Provide the (X, Y) coordinate of the cell's center where the given text is located.  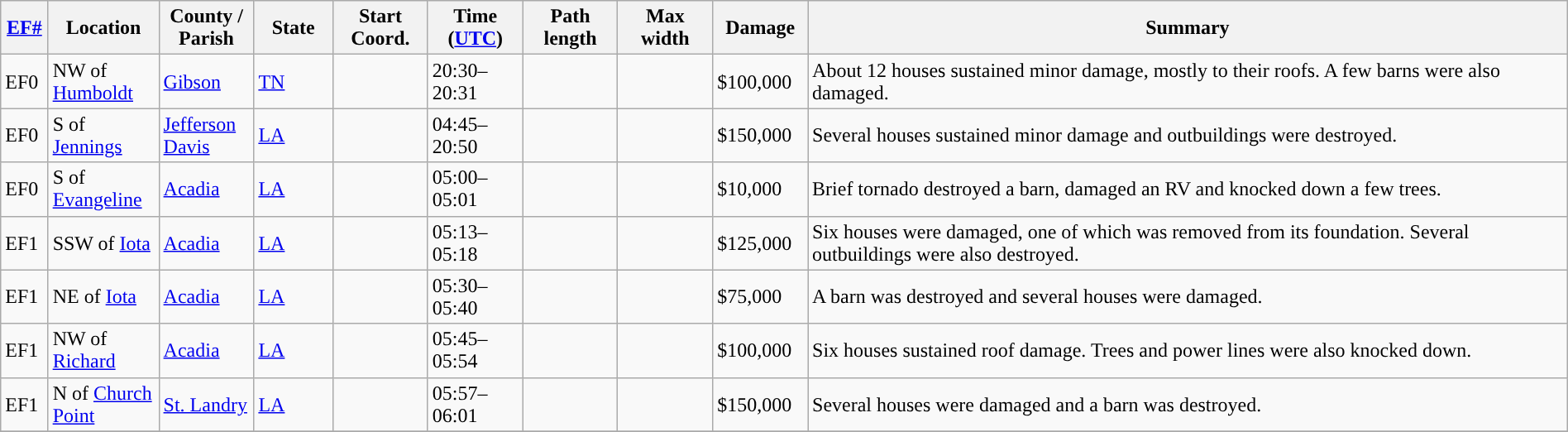
S of Evangeline (103, 189)
05:45–05:54 (475, 351)
$125,000 (761, 243)
04:45–20:50 (475, 136)
$75,000 (761, 296)
20:30–20:31 (475, 81)
Several houses sustained minor damage and outbuildings were destroyed. (1188, 136)
Several houses were damaged and a barn was destroyed. (1188, 404)
Gibson (207, 81)
Summary (1188, 28)
05:00–05:01 (475, 189)
SSW of Iota (103, 243)
EF# (25, 28)
NW of Humboldt (103, 81)
Six houses were damaged, one of which was removed from its foundation. Several outbuildings were also destroyed. (1188, 243)
Brief tornado destroyed a barn, damaged an RV and knocked down a few trees. (1188, 189)
State (294, 28)
A barn was destroyed and several houses were damaged. (1188, 296)
05:13–05:18 (475, 243)
S of Jennings (103, 136)
NE of Iota (103, 296)
TN (294, 81)
Six houses sustained roof damage. Trees and power lines were also knocked down. (1188, 351)
$10,000 (761, 189)
05:30–05:40 (475, 296)
Path length (571, 28)
NW of Richard (103, 351)
County / Parish (207, 28)
About 12 houses sustained minor damage, mostly to their roofs. A few barns were also damaged. (1188, 81)
Damage (761, 28)
Start Coord. (380, 28)
05:57–06:01 (475, 404)
Jefferson Davis (207, 136)
Max width (665, 28)
Location (103, 28)
N of Church Point (103, 404)
Time (UTC) (475, 28)
St. Landry (207, 404)
